Return [x, y] of the center of cell containing provided text 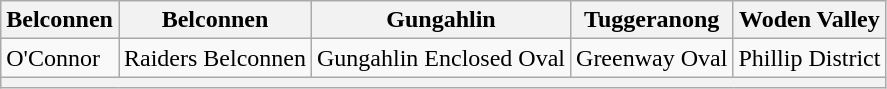
Gungahlin [442, 20]
Greenway Oval [652, 58]
O'Connor [60, 58]
Raiders Belconnen [214, 58]
Phillip District [810, 58]
Gungahlin Enclosed Oval [442, 58]
Woden Valley [810, 20]
Tuggeranong [652, 20]
